From the cell containing the given text, extract its center point as (X, Y) coordinate. 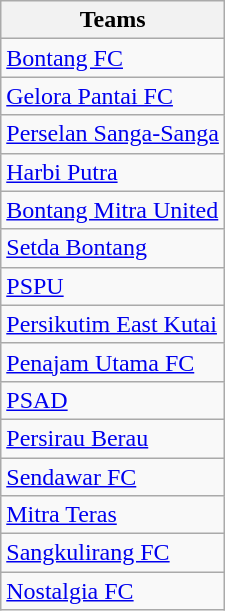
Persikutim East Kutai (113, 324)
Bontang FC (113, 58)
Sendawar FC (113, 477)
Perselan Sanga-Sanga (113, 134)
PSPU (113, 286)
Mitra Teras (113, 515)
Penajam Utama FC (113, 362)
Harbi Putra (113, 172)
Setda Bontang (113, 248)
Teams (113, 20)
Sangkulirang FC (113, 553)
Bontang Mitra United (113, 210)
Persirau Berau (113, 438)
PSAD (113, 400)
Nostalgia FC (113, 591)
Gelora Pantai FC (113, 96)
